Find where the given text appears and provide that cell's center as [x, y] coordinate. 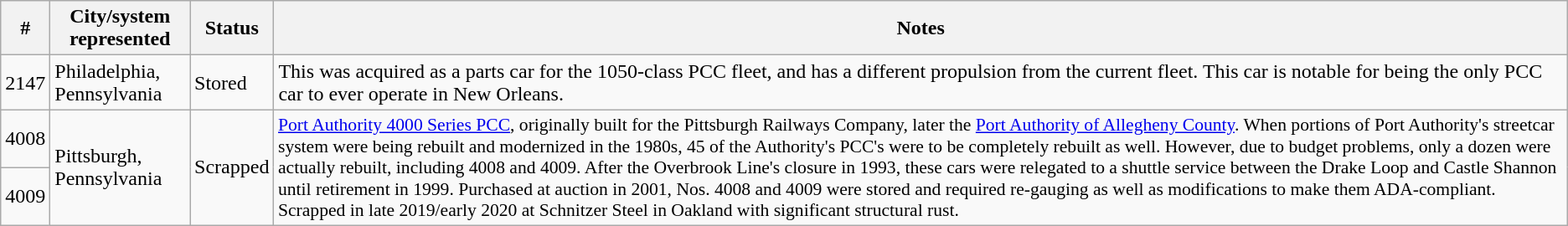
4008 [25, 139]
# [25, 28]
Scrapped [232, 167]
4009 [25, 196]
Stored [232, 82]
Notes [921, 28]
City/system represented [121, 28]
Pittsburgh, Pennsylvania [121, 167]
2147 [25, 82]
Philadelphia, Pennsylvania [121, 82]
Status [232, 28]
